Return (x, y) of the center of cell containing provided text 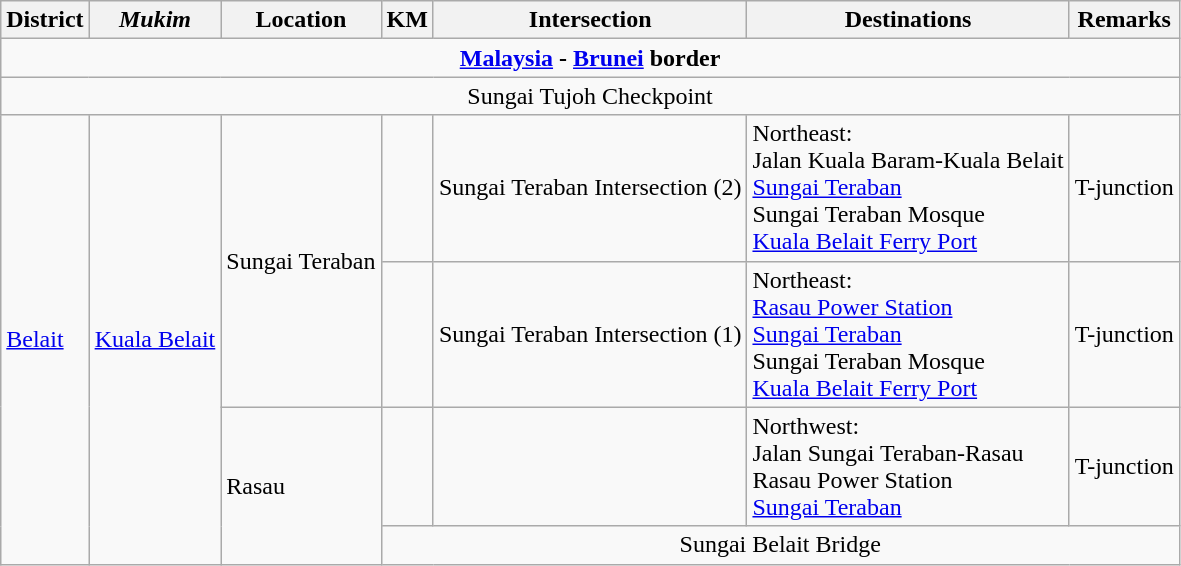
Intersection (590, 20)
District (45, 20)
Location (301, 20)
Sungai Teraban (301, 261)
Sungai Teraban Intersection (2) (590, 188)
Sungai Tujoh Checkpoint (590, 96)
Northeast:Jalan Kuala Baram-Kuala BelaitSungai TerabanSungai Teraban MosqueKuala Belait Ferry Port (908, 188)
Malaysia - Brunei border (590, 58)
Kuala Belait (155, 340)
Northwest:Jalan Sungai Teraban-RasauRasau Power StationSungai Teraban (908, 466)
Mukim (155, 20)
Sungai Belait Bridge (780, 545)
KM (407, 20)
Sungai Teraban Intersection (1) (590, 334)
Rasau (301, 486)
Destinations (908, 20)
Northeast:Rasau Power StationSungai TerabanSungai Teraban MosqueKuala Belait Ferry Port (908, 334)
Belait (45, 340)
Remarks (1124, 20)
